Capture the cell that displays the provided text and extract its (X, Y) central coordinate. 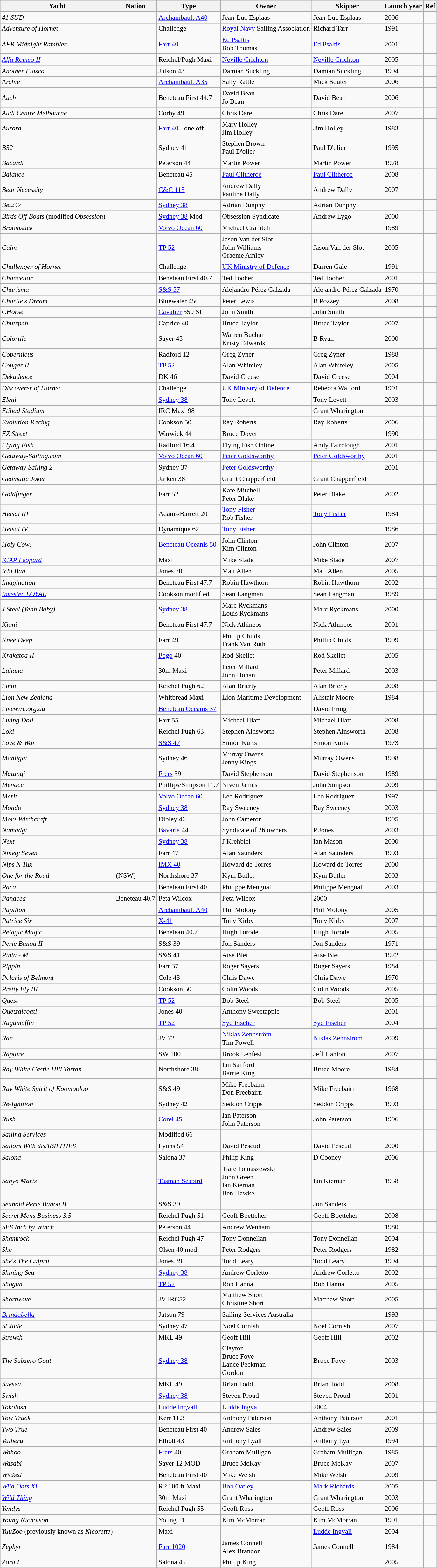
Owner (266, 6)
Farr 1020 (189, 1547)
Frers 40 (189, 1452)
B Ryan (347, 339)
Jones 40 (189, 1012)
Phillip Childs (347, 640)
Phillip King (266, 1562)
Yendys (57, 1509)
Challenger of Hornet (57, 267)
Nips N Tux (57, 864)
She's The Culprit (57, 1261)
Loki (57, 732)
Reichel/Pugh Maxi (189, 59)
Farr 49 (189, 640)
Mick Souter (347, 82)
Krakatoa II (57, 656)
Bacardi (57, 163)
She (57, 1250)
Wild Oats XI (57, 1486)
SES Inch by Winch (57, 1227)
Cole 43 (189, 978)
Sailing Services Australia (266, 1315)
Rán (57, 1038)
David Bean (347, 97)
Next (57, 842)
JV 72 (189, 1038)
Dynamique 62 (189, 529)
One for the Road (57, 876)
Farr 40 (189, 44)
S&S 41 (189, 955)
Kioni (57, 625)
John Clinton (347, 545)
Living Doll (57, 720)
ICAP Leopard (57, 560)
Panacea (57, 898)
Copernicus (57, 354)
Frers 39 (189, 774)
1971 (403, 944)
Ninety Seven (57, 853)
Nation (135, 6)
S&S 49 (189, 1089)
Andy Fairclough (347, 445)
Kate MitchellPeter Blake (266, 494)
Marc Ryckmans (347, 610)
1982 (403, 1250)
Goldfinger (57, 494)
Strewth (57, 1337)
Two True (57, 1430)
Farr 37 (189, 966)
James Connell (347, 1547)
YuuZoo (previously known as Nicorette) (57, 1532)
B52 (57, 148)
Valheru (57, 1441)
Evolution Racing (57, 422)
Marc RyckmansLouis Ryckmans (266, 610)
Getaway-Sailing.com (57, 456)
Pelagic Magic (57, 932)
Jason Van der Slot (347, 247)
Getaway Sailing 2 (57, 468)
Darren Gale (347, 267)
Wasabi (57, 1464)
Caprice 40 (189, 324)
Suesea (57, 1384)
X-41 (189, 921)
Farr 52 (189, 494)
(NSW) (135, 876)
D Cooney (347, 1158)
Bruce Dover (266, 434)
Tow Truck (57, 1418)
Jutson 79 (189, 1315)
Discoverer of Hornet (57, 388)
Flying Fish Online (266, 445)
Charlie's Dream (57, 301)
Bruce Moore (347, 1069)
Auch (57, 97)
AFR Midnight Rambler (57, 44)
Beneteau Oceanis 50 (189, 545)
Yacht (57, 6)
Charisma (57, 289)
1997 (403, 797)
Archie (57, 82)
Peter Lewis (266, 301)
Sally Rattle (266, 82)
Zora I (57, 1562)
Ian Mason (347, 842)
IRC Maxi 98 (189, 411)
Pretty Fly III (57, 989)
Zephyr (57, 1547)
Corby 49 (189, 113)
Northshore 37 (189, 876)
Rapture (57, 1054)
Phillips/Simpson 11.7 (189, 785)
ClaytonBruce FoyeLance PeckmanGordon (266, 1361)
Royal Navy Sailing Association (266, 29)
1972 (403, 955)
St Jude (57, 1326)
Chutzpah (57, 324)
Ian Kiernan (347, 1181)
Tokolosh (57, 1407)
Pogo 40 (189, 656)
Andrew Wenham (266, 1227)
Pippin (57, 966)
Brook Lenfest (266, 1054)
Matthew Short (347, 1299)
More Witchcraft (57, 819)
Reichel Pugh 62 (189, 686)
David Pring (347, 709)
Mondo (57, 808)
Menace (57, 785)
Rebecca Walford (347, 388)
Audi Centre Melbourne (57, 113)
J Steel (Yeah Baby) (57, 610)
Wicked (57, 1475)
1973 (403, 743)
Andrew DallyPauline Dally (266, 190)
James ConnellAlex Brandon (266, 1547)
Helsal III (57, 513)
Murray OwensJenny Kings (266, 758)
1998 (403, 758)
1996 (403, 1119)
Andrew Dally (347, 190)
Sydney 47 (189, 1326)
Quetzalcoatl (57, 1012)
Secret Mens Business 3.5 (57, 1216)
Adams/Barrett 20 (189, 513)
Radford 16.4 (189, 445)
Beneteau First 44.7 (189, 97)
Jim Holley (347, 129)
Peter Blake (347, 494)
Northshore 38 (189, 1069)
Launch year (403, 6)
Sanyo Maris (57, 1181)
Farr 55 (189, 720)
CHorse (57, 312)
Sydney 46 (189, 758)
S&S 57 (189, 289)
Young 11 (189, 1520)
Cougar II (57, 366)
EZ Street (57, 434)
Jutson 43 (189, 71)
1980 (403, 1227)
1986 (403, 529)
Mahligai (57, 758)
Papillon (57, 910)
1978 (403, 163)
Colortile (57, 339)
David BeanJo Bean (266, 97)
Chancellor (57, 278)
Lahana (57, 671)
DK 46 (189, 377)
Knee Deep (57, 640)
J Krehbiel (266, 842)
Bavaria 44 (189, 830)
Sydney 37 (189, 468)
Patrice Six (57, 921)
IMX 40 (189, 864)
1968 (403, 1089)
Birds Off Boats (modified Obsession) (57, 217)
Paul D'olier (347, 148)
Philip King (266, 1158)
Merit (57, 797)
P Jones (347, 830)
Lion Maritime Development (266, 698)
Reichel Pugh 47 (189, 1238)
Beneteau Oceanis 37 (189, 709)
Tiare TomaszewskiJohn GreenIan KiernanBen Hawke (266, 1181)
Ragamuffin (57, 1023)
Sailors With disABILITIES (57, 1146)
Peter MillardJohn Honan (266, 671)
Tony FisherRob Fisher (266, 513)
Niklas ZennströmTim Powell (266, 1038)
Shortwave (57, 1299)
John Cameron (266, 819)
Ed PsaltisBob Thomas (266, 44)
1999 (403, 640)
Sydney 41 (189, 148)
Alfa Romeo II (57, 59)
Ray White Spirit of Koomooloo (57, 1089)
Warren BuchanKristy Edwards (266, 339)
Murray Owens (347, 758)
Bob Oatley (266, 1486)
Ian PatersonJohn Paterson (266, 1119)
Michael Cranitch (266, 228)
Cavalier 350 SL (189, 312)
Anthony Sweetapple (266, 1012)
Imagination (57, 583)
Lyons 54 (189, 1146)
Sayer 12 MOD (189, 1464)
1985 (403, 1452)
1958 (403, 1181)
Sydney 38 Mod (189, 217)
Eleni (57, 400)
Syndicate of 26 owners (266, 830)
Alistair Moore (347, 698)
Jones 70 (189, 571)
Archambault A35 (189, 82)
Reichel Pugh 63 (189, 732)
Shamrock (57, 1238)
Whitbread Maxi (189, 698)
Rush (57, 1119)
Mary HolleyJim Holley (266, 129)
Ian SanfordBarrie King (266, 1069)
Mark Richards (347, 1486)
John Simpson (347, 785)
SW 100 (189, 1054)
Perie Banou II (57, 944)
Farr 40 - one off (189, 129)
Elliott 43 (189, 1441)
Balance (57, 175)
Livewire.org.au (57, 709)
Corel 45 (189, 1119)
Brindabella (57, 1315)
Helsal IV (57, 529)
Peter Millard (347, 671)
Lion New Zealand (57, 698)
Dibley 46 (189, 819)
Modified 66 (189, 1135)
Broomstick (57, 228)
Matangi (57, 774)
Farr 47 (189, 853)
S&S 47 (189, 743)
Reichel Pugh 55 (189, 1509)
1988 (403, 354)
Niven James (266, 785)
Sydney 42 (189, 1104)
Skipper (347, 6)
Quest (57, 1000)
John ClintonKim Clinton (266, 545)
Richard Tarr (347, 29)
Tasman Seabird (189, 1181)
Beneteau 45 (189, 175)
Another Fiasco (57, 71)
1990 (403, 434)
Shining Sea (57, 1272)
Paca (57, 887)
Young Nicholson (57, 1520)
1983 (403, 129)
Wild Thing (57, 1498)
Phillip ChildsFrank Van Ruth (266, 640)
Cookson modified (189, 594)
Limit (57, 686)
Ref (430, 6)
Flying Fish (57, 445)
Ed Psaltis (347, 44)
Seahold Perie Banou II (57, 1204)
Adventure of Hornet (57, 29)
Polaris of Belmont (57, 978)
Ichi Ban (57, 571)
Calm (57, 247)
Salona 37 (189, 1158)
Jones 39 (189, 1261)
Re-Ignition (57, 1104)
Etihad Stadium (57, 411)
Type (189, 6)
Bluewater 450 (189, 301)
Shogun (57, 1284)
Bet247 (57, 205)
B Pozzey (347, 301)
Jarken 38 (189, 479)
Ray White Castle Hill Tartan (57, 1069)
Beneteau First 40.7 (189, 278)
Andrew Lygo (347, 217)
Radford 12 (189, 354)
Salona 45 (189, 1562)
Sayer 45 (189, 339)
Namadgi (57, 830)
Pinta - M (57, 955)
Mike FreebairnDon Freebairn (266, 1089)
Geomatic Joker (57, 479)
41 SUD (57, 17)
Jeff Hanlon (347, 1054)
Olsen 40 mod (189, 1250)
The Subzero Goat (57, 1361)
Aurora (57, 129)
Jason Van der SlotJohn WilliamsGraeme Ainley (266, 247)
Mike Freebairn (347, 1089)
Bruce Foye (347, 1361)
Niklas Zennström (347, 1038)
Kerr 11.3 (189, 1418)
Sailing Services (57, 1135)
Dekadence (57, 377)
Investec LOYAL (57, 594)
Salona (57, 1158)
Reichel Pugh 51 (189, 1216)
Warwick 44 (189, 434)
Obsession Syndicate (266, 217)
Stephen BrownPaul D'olier (266, 148)
RP 100 ft Maxi (189, 1486)
Love & War (57, 743)
John Paterson (347, 1119)
Wahoo (57, 1452)
Bear Necessity (57, 190)
JV IRC52 (189, 1299)
Holy Cow! (57, 545)
Swish (57, 1396)
C&C 115 (189, 190)
Matthew ShortChristine Short (266, 1299)
